Extract the (X, Y) coordinate from the center of the cell holding the provided text.  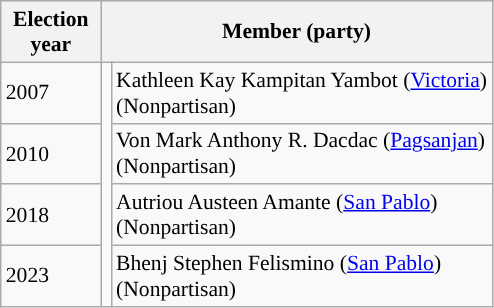
2023 (51, 276)
2010 (51, 154)
Member (party) (296, 32)
Kathleen Kay Kampitan Yambot (Victoria)(Nonpartisan) (302, 92)
2007 (51, 92)
Autriou Austeen Amante (San Pablo)(Nonpartisan) (302, 216)
Von Mark Anthony R. Dacdac (Pagsanjan)(Nonpartisan) (302, 154)
Electionyear (51, 32)
2018 (51, 216)
Bhenj Stephen Felismino (San Pablo)(Nonpartisan) (302, 276)
